Pinpoint the cell where the given text exists, returning its [X, Y] midpoint coordinate. 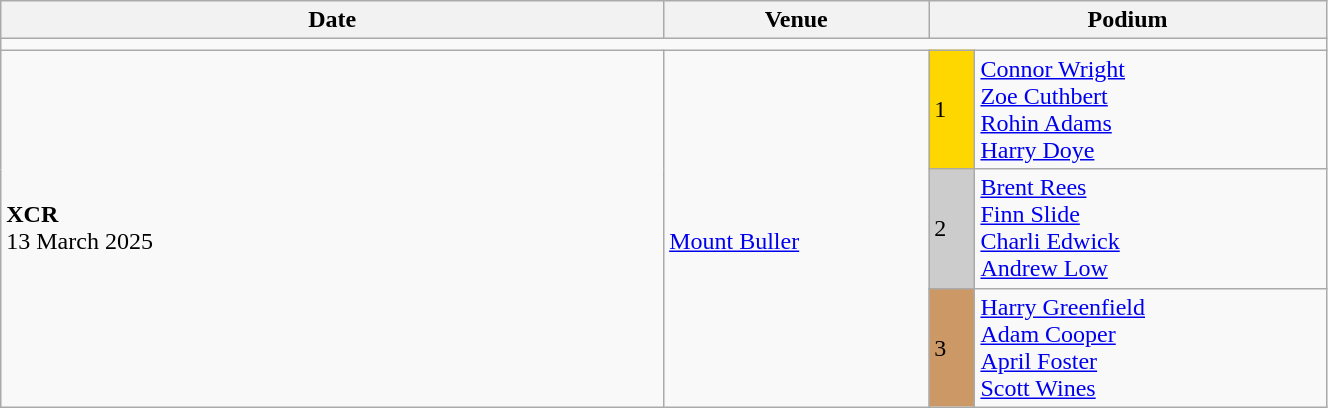
1 [952, 110]
Brent ReesFinn SlideCharli EdwickAndrew Low [1151, 228]
Date [332, 20]
Connor WrightZoe CuthbertRohin AdamsHarry Doye [1151, 110]
XCR 13 March 2025 [332, 228]
Podium [1128, 20]
Venue [796, 20]
2 [952, 228]
3 [952, 348]
Mount Buller [796, 228]
Harry GreenfieldAdam CooperApril FosterScott Wines [1151, 348]
